For the text-containing cell, return its midpoint in (X, Y) coordinate format. 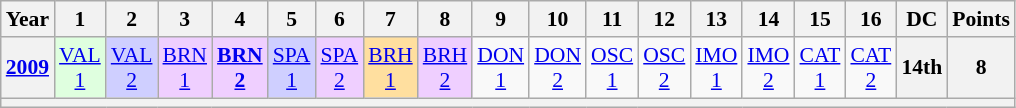
SPA1 (292, 68)
13 (716, 19)
IMO2 (768, 68)
DC (922, 19)
BRH1 (390, 68)
14 (768, 19)
14th (922, 68)
16 (870, 19)
CAT1 (820, 68)
SPA2 (339, 68)
Year (28, 19)
BRN1 (186, 68)
2009 (28, 68)
4 (240, 19)
15 (820, 19)
5 (292, 19)
10 (558, 19)
BRH2 (446, 68)
OSC2 (664, 68)
6 (339, 19)
Points (981, 19)
VAL2 (132, 68)
IMO1 (716, 68)
2 (132, 19)
DON1 (500, 68)
7 (390, 19)
12 (664, 19)
9 (500, 19)
OSC1 (612, 68)
DON2 (558, 68)
3 (186, 19)
CAT2 (870, 68)
1 (80, 19)
11 (612, 19)
BRN2 (240, 68)
VAL1 (80, 68)
